Identify which cell holds the provided text, then report its [x, y] central coordinate. 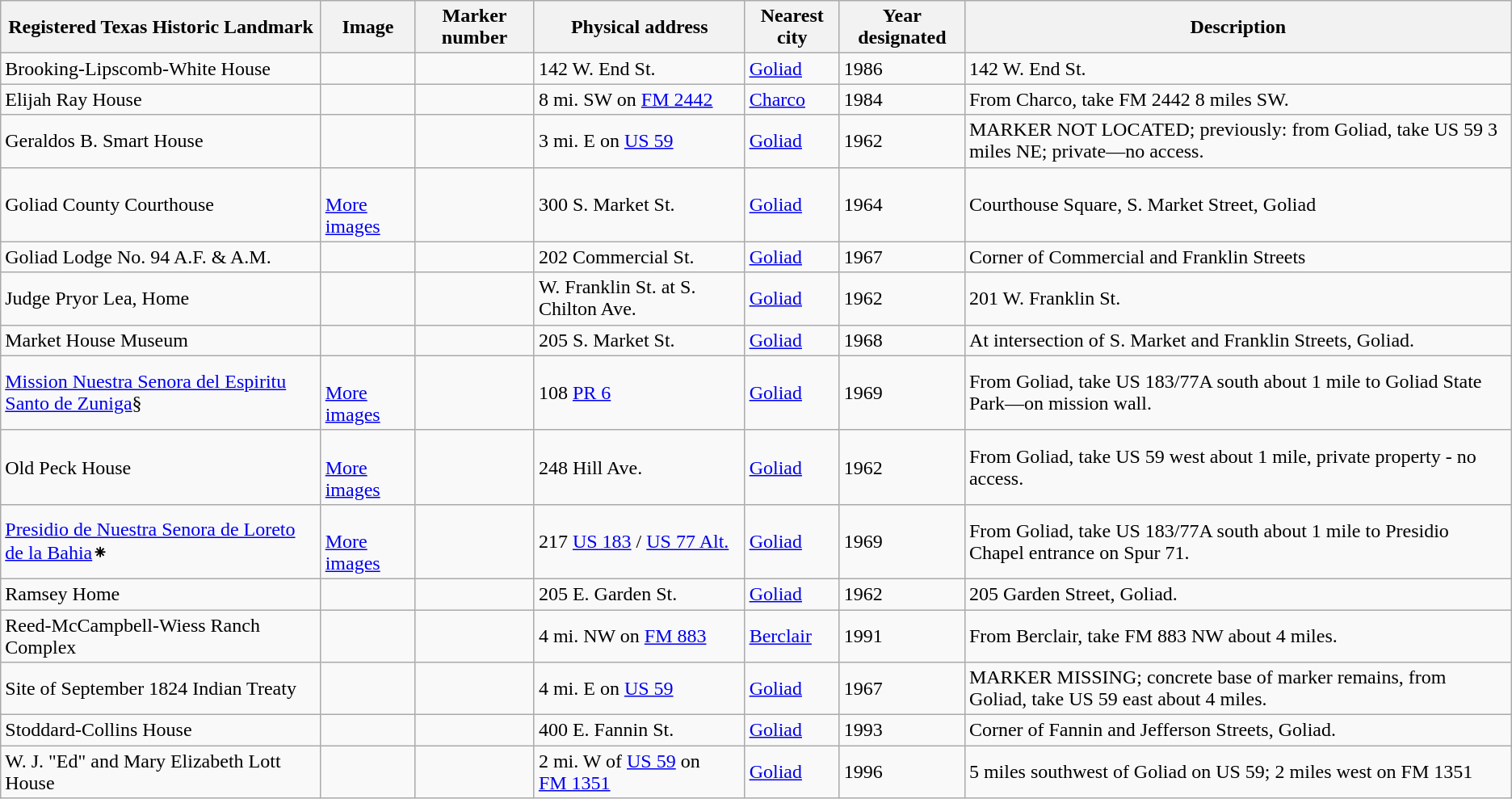
Image [368, 27]
MARKER NOT LOCATED; previously: from Goliad, take US 59 3 miles NE; private—no access. [1237, 141]
From Goliad, take US 59 west about 1 mile, private property - no access. [1237, 467]
Registered Texas Historic Landmark [161, 27]
Corner of Commercial and Franklin Streets [1237, 257]
400 E. Fannin St. [640, 730]
205 Garden Street, Goliad. [1237, 594]
Year designated [901, 27]
Charco [792, 99]
1991 [901, 635]
Mission Nuestra Senora del Espiritu Santo de Zuniga§ [161, 393]
Corner of Fannin and Jefferson Streets, Goliad. [1237, 730]
1984 [901, 99]
Ramsey Home [161, 594]
205 E. Garden St. [640, 594]
300 S. Market St. [640, 204]
217 US 183 / US 77 Alt. [640, 541]
Reed-McCampbell-Wiess Ranch Complex [161, 635]
Site of September 1824 Indian Treaty [161, 688]
W. Franklin St. at S. Chilton Ave. [640, 299]
1986 [901, 69]
From Berclair, take FM 883 NW about 4 miles. [1237, 635]
Old Peck House [161, 467]
4 mi. NW on FM 883 [640, 635]
Goliad Lodge No. 94 A.F. & A.M. [161, 257]
Goliad County Courthouse [161, 204]
Brooking-Lipscomb-White House [161, 69]
4 mi. E on US 59 [640, 688]
Stoddard-Collins House [161, 730]
1996 [901, 772]
MARKER MISSING; concrete base of marker remains, from Goliad, take US 59 east about 4 miles. [1237, 688]
248 Hill Ave. [640, 467]
From Goliad, take US 183/77A south about 1 mile to Presidio Chapel entrance on Spur 71. [1237, 541]
1964 [901, 204]
From Charco, take FM 2442 8 miles SW. [1237, 99]
Elijah Ray House [161, 99]
Berclair [792, 635]
3 mi. E on US 59 [640, 141]
From Goliad, take US 183/77A south about 1 mile to Goliad State Park—on mission wall. [1237, 393]
1968 [901, 340]
108 PR 6 [640, 393]
2 mi. W of US 59 on FM 1351 [640, 772]
Nearest city [792, 27]
201 W. Franklin St. [1237, 299]
5 miles southwest of Goliad on US 59; 2 miles west on FM 1351 [1237, 772]
8 mi. SW on FM 2442 [640, 99]
Description [1237, 27]
Courthouse Square, S. Market Street, Goliad [1237, 204]
Geraldos B. Smart House [161, 141]
202 Commercial St. [640, 257]
1993 [901, 730]
Physical address [640, 27]
Judge Pryor Lea, Home [161, 299]
205 S. Market St. [640, 340]
At intersection of S. Market and Franklin Streets, Goliad. [1237, 340]
Market House Museum [161, 340]
Presidio de Nuestra Senora de Loreto de la Bahia⁕ [161, 541]
W. J. "Ed" and Mary Elizabeth Lott House [161, 772]
Marker number [475, 27]
